Pinpoint the cell where the given text exists, returning its [X, Y] midpoint coordinate. 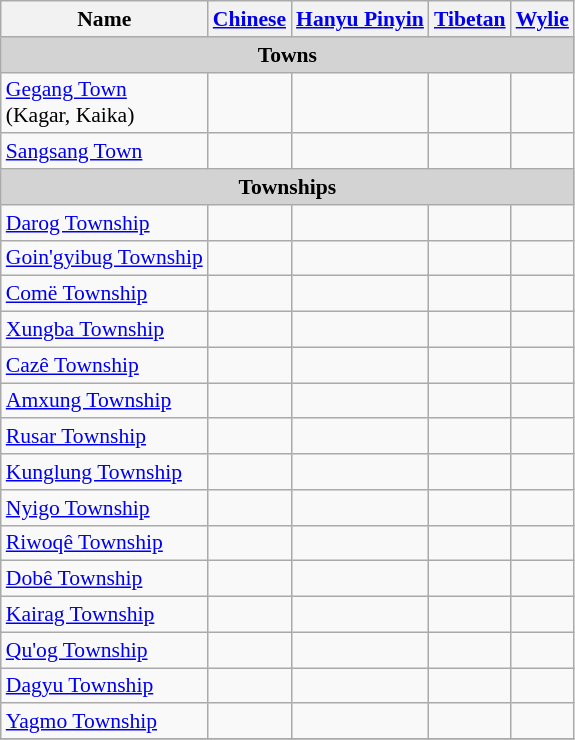
Amxung Township [104, 401]
Townships [288, 187]
Dagyu Township [104, 686]
Goin'gyibug Township [104, 258]
Gegang Town(Kagar, Kaika) [104, 102]
Kairag Township [104, 615]
Name [104, 19]
Riwoqê Township [104, 543]
Rusar Township [104, 437]
Xungba Township [104, 330]
Comë Township [104, 294]
Chinese [250, 19]
Sangsang Town [104, 152]
Qu'og Township [104, 650]
Cazê Township [104, 365]
Tibetan [470, 19]
Yagmo Township [104, 722]
Nyigo Township [104, 508]
Kunglung Township [104, 472]
Dobê Township [104, 579]
Towns [288, 55]
Wylie [542, 19]
Darog Township [104, 223]
Hanyu Pinyin [360, 19]
